From the cell containing the given text, extract its center point as (X, Y) coordinate. 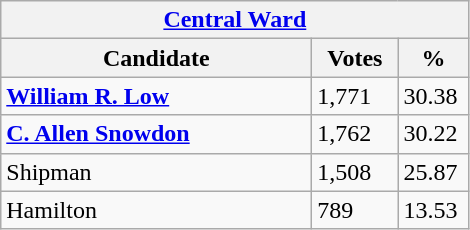
Shipman (156, 172)
Votes (355, 58)
789 (355, 210)
25.87 (434, 172)
William R. Low (156, 96)
1,771 (355, 96)
13.53 (434, 210)
% (434, 58)
30.22 (434, 134)
Hamilton (156, 210)
C. Allen Snowdon (156, 134)
30.38 (434, 96)
Central Ward (235, 20)
Candidate (156, 58)
1,508 (355, 172)
1,762 (355, 134)
